Capture the cell that displays the provided text and extract its (x, y) central coordinate. 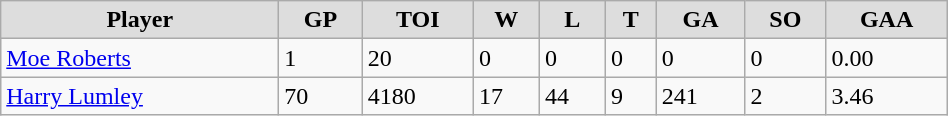
4180 (418, 96)
20 (418, 58)
44 (572, 96)
Moe Roberts (140, 58)
Player (140, 20)
2 (786, 96)
GAA (886, 20)
0.00 (886, 58)
1 (321, 58)
3.46 (886, 96)
SO (786, 20)
Harry Lumley (140, 96)
T (630, 20)
GP (321, 20)
70 (321, 96)
241 (700, 96)
17 (506, 96)
9 (630, 96)
W (506, 20)
TOI (418, 20)
GA (700, 20)
L (572, 20)
